From the cell containing the given text, extract its center point as [X, Y] coordinate. 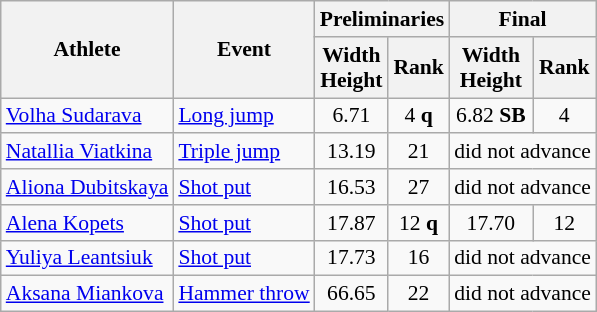
21 [418, 152]
27 [418, 187]
16.53 [352, 187]
Final [522, 19]
Aksana Miankova [88, 294]
Volha Sudarava [88, 116]
Athlete [88, 50]
17.73 [352, 258]
12 [564, 223]
22 [418, 294]
13.19 [352, 152]
Preliminaries [382, 19]
4 [564, 116]
Hammer throw [244, 294]
Natallia Viatkina [88, 152]
Aliona Dubitskaya [88, 187]
Alena Kopets [88, 223]
16 [418, 258]
Event [244, 50]
Triple jump [244, 152]
Yuliya Leantsiuk [88, 258]
6.82 SB [490, 116]
17.70 [490, 223]
4 q [418, 116]
12 q [418, 223]
6.71 [352, 116]
17.87 [352, 223]
66.65 [352, 294]
Long jump [244, 116]
